For the text-containing cell, return its midpoint in [x, y] coordinate format. 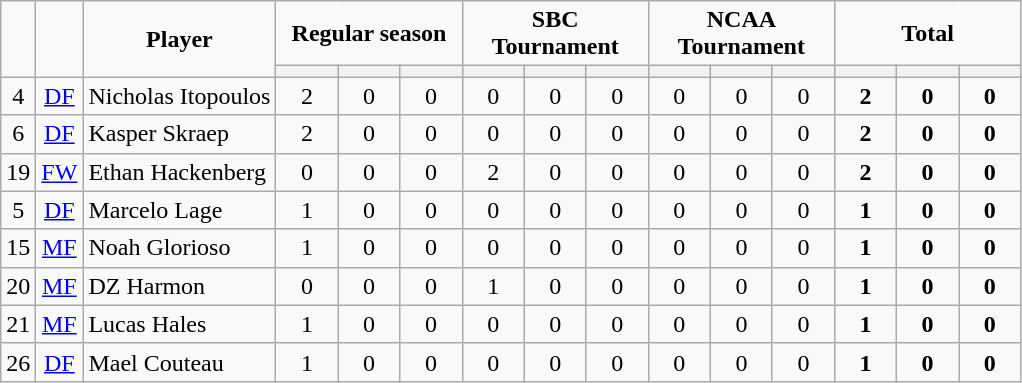
15 [18, 248]
26 [18, 362]
19 [18, 172]
20 [18, 286]
Regular season [369, 34]
Marcelo Lage [180, 210]
DZ Harmon [180, 286]
6 [18, 134]
NCAA Tournament [741, 34]
5 [18, 210]
Kasper Skraep [180, 134]
Noah Glorioso [180, 248]
Lucas Hales [180, 324]
Mael Couteau [180, 362]
Nicholas Itopoulos [180, 96]
Player [180, 39]
FW [60, 172]
Total [927, 34]
Ethan Hackenberg [180, 172]
SBC Tournament [555, 34]
21 [18, 324]
4 [18, 96]
